Determine the [x, y] coordinate at the center of the cell enclosing the given text.  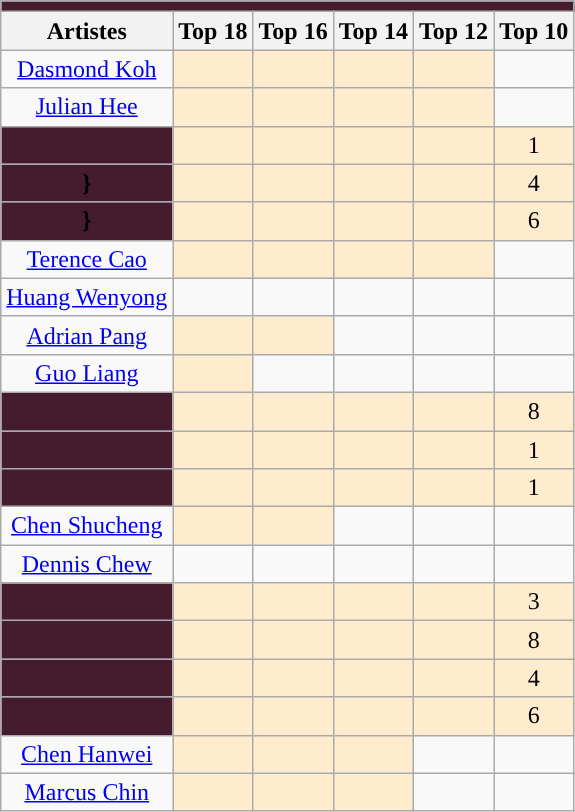
Top 12 [453, 31]
Marcus Chin [87, 792]
Chen Hanwei [87, 754]
Dennis Chew [87, 564]
Chen Shucheng [87, 526]
Top 10 [534, 31]
Artistes [87, 31]
3 [534, 602]
Dasmond Koh [87, 69]
Huang Wenyong [87, 297]
Julian Hee [87, 107]
Guo Liang [87, 373]
Adrian Pang [87, 335]
Top 14 [373, 31]
Top 16 [293, 31]
Top 18 [213, 31]
Terence Cao [87, 259]
